From the cell containing the given text, extract its center point as [x, y] coordinate. 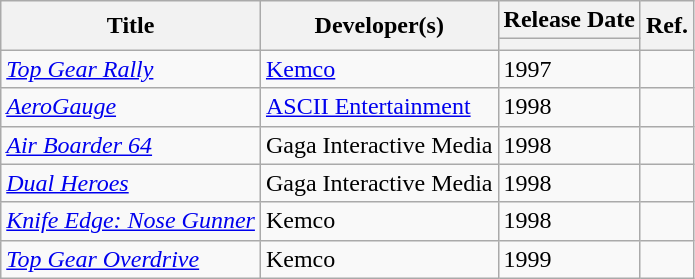
AeroGauge [131, 107]
Air Boarder 64 [131, 145]
Top Gear Rally [131, 69]
Ref. [666, 26]
Release Date [569, 20]
ASCII Entertainment [379, 107]
1999 [569, 259]
Title [131, 26]
Developer(s) [379, 26]
1997 [569, 69]
Top Gear Overdrive [131, 259]
Knife Edge: Nose Gunner [131, 221]
Dual Heroes [131, 183]
